Extract the (x, y) coordinate from the center of the cell holding the provided text.  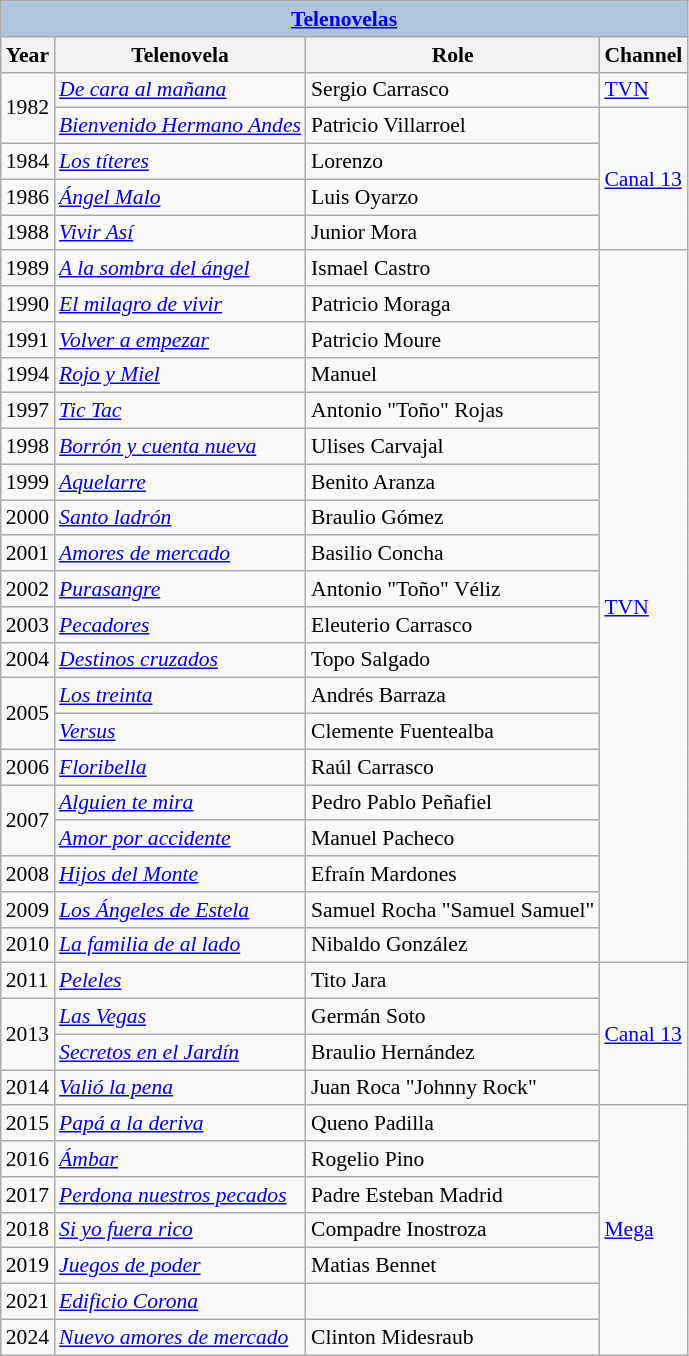
Lorenzo (452, 162)
Padre Esteban Madrid (452, 1195)
Juan Roca "Johnny Rock" (452, 1088)
Manuel (452, 375)
A la sombra del ángel (180, 269)
Telenovelas (344, 19)
Juegos de poder (180, 1266)
Si yo fuera rico (180, 1230)
Ámbar (180, 1159)
Tic Tac (180, 411)
2002 (28, 589)
Queno Padilla (452, 1124)
Alguien te mira (180, 803)
Matias Bennet (452, 1266)
2006 (28, 767)
Rojo y Miel (180, 375)
1986 (28, 197)
Germán Soto (452, 1017)
2021 (28, 1302)
2007 (28, 820)
Junior Mora (452, 233)
El milagro de vivir (180, 304)
Volver a empezar (180, 340)
1997 (28, 411)
De cara al mañana (180, 90)
1988 (28, 233)
Ismael Castro (452, 269)
Role (452, 55)
Ángel Malo (180, 197)
Braulio Hernández (452, 1052)
Bienvenido Hermano Andes (180, 126)
1990 (28, 304)
2018 (28, 1230)
2004 (28, 660)
Las Vegas (180, 1017)
Amores de mercado (180, 554)
Santo ladrón (180, 518)
Patricio Moraga (452, 304)
Edificio Corona (180, 1302)
Year (28, 55)
1998 (28, 447)
Channel (643, 55)
Secretos en el Jardín (180, 1052)
Braulio Gómez (452, 518)
2009 (28, 910)
Ulises Carvajal (452, 447)
Hijos del Monte (180, 874)
1982 (28, 108)
2017 (28, 1195)
Pedro Pablo Peñafiel (452, 803)
Raúl Carrasco (452, 767)
2000 (28, 518)
2019 (28, 1266)
Benito Aranza (452, 482)
1991 (28, 340)
Vivir Así (180, 233)
Los Ángeles de Estela (180, 910)
Nibaldo González (452, 945)
1994 (28, 375)
Luis Oyarzo (452, 197)
2005 (28, 714)
Telenovela (180, 55)
Borrón y cuenta nueva (180, 447)
Amor por accidente (180, 839)
Tito Jara (452, 981)
La familia de al lado (180, 945)
Basilio Concha (452, 554)
Purasangre (180, 589)
Patricio Villarroel (452, 126)
Perdona nuestros pecados (180, 1195)
Destinos cruzados (180, 660)
Clinton Midesraub (452, 1337)
Samuel Rocha "Samuel Samuel" (452, 910)
2011 (28, 981)
Andrés Barraza (452, 696)
Rogelio Pino (452, 1159)
1989 (28, 269)
Antonio "Toño" Rojas (452, 411)
2013 (28, 1034)
Antonio "Toño" Véliz (452, 589)
1984 (28, 162)
Eleuterio Carrasco (452, 625)
Nuevo amores de mercado (180, 1337)
2014 (28, 1088)
Mega (643, 1230)
Clemente Fuentealba (452, 732)
Floribella (180, 767)
Patricio Moure (452, 340)
2001 (28, 554)
Peleles (180, 981)
Los títeres (180, 162)
1999 (28, 482)
Los treinta (180, 696)
Compadre Inostroza (452, 1230)
Sergio Carrasco (452, 90)
2008 (28, 874)
2010 (28, 945)
Manuel Pacheco (452, 839)
Valió la pena (180, 1088)
Aquelarre (180, 482)
Topo Salgado (452, 660)
2016 (28, 1159)
2015 (28, 1124)
2024 (28, 1337)
Versus (180, 732)
Papá a la deriva (180, 1124)
Pecadores (180, 625)
Efraín Mardones (452, 874)
2003 (28, 625)
